Capture the cell that displays the provided text and extract its (X, Y) central coordinate. 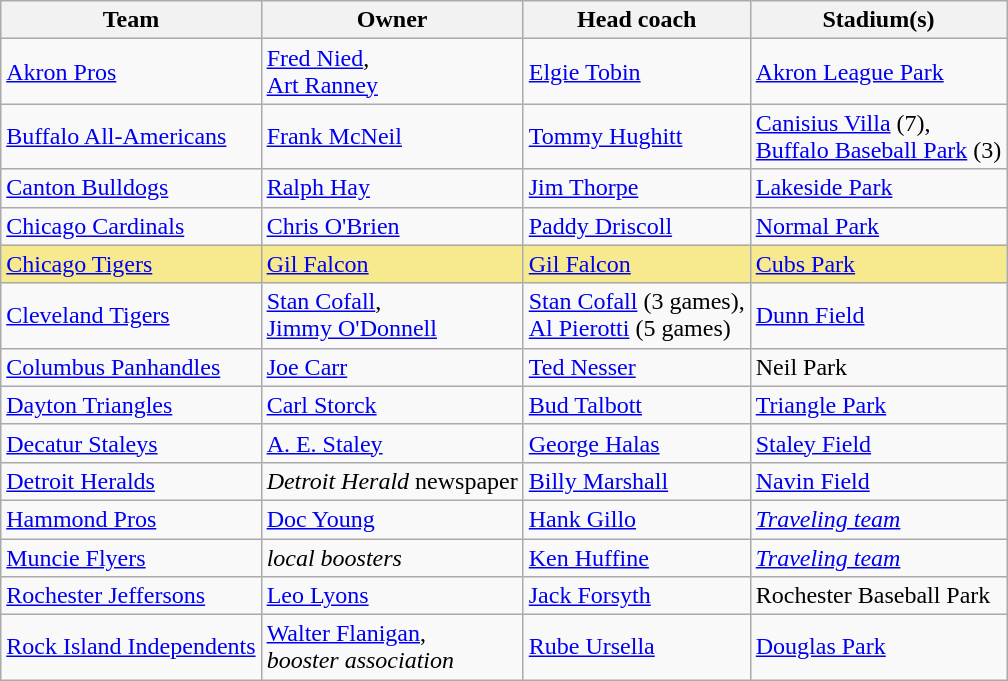
Chris O'Brien (392, 226)
Neil Park (878, 367)
Hank Gillo (636, 519)
Paddy Driscoll (636, 226)
Jim Thorpe (636, 188)
Rock Island Independents (131, 648)
A. E. Staley (392, 443)
local boosters (392, 557)
Detroit Heralds (131, 481)
Columbus Panhandles (131, 367)
Stan Cofall,Jimmy O'Donnell (392, 316)
Triangle Park (878, 405)
Billy Marshall (636, 481)
Akron League Park (878, 72)
Tommy Hughitt (636, 136)
Doc Young (392, 519)
Dunn Field (878, 316)
Canisius Villa (7), Buffalo Baseball Park (3) (878, 136)
Ralph Hay (392, 188)
Chicago Cardinals (131, 226)
Dayton Triangles (131, 405)
Jack Forsyth (636, 596)
Bud Talbott (636, 405)
Douglas Park (878, 648)
Cleveland Tigers (131, 316)
Detroit Herald newspaper (392, 481)
Carl Storck (392, 405)
Frank McNeil (392, 136)
Walter Flanigan,booster association (392, 648)
Fred Nied,Art Ranney (392, 72)
Stan Cofall (3 games), Al Pierotti (5 games) (636, 316)
Hammond Pros (131, 519)
Elgie Tobin (636, 72)
Leo Lyons (392, 596)
Cubs Park (878, 264)
Chicago Tigers (131, 264)
Muncie Flyers (131, 557)
Staley Field (878, 443)
Normal Park (878, 226)
Team (131, 20)
Rochester Jeffersons (131, 596)
Canton Bulldogs (131, 188)
Buffalo All-Americans (131, 136)
Rube Ursella (636, 648)
Rochester Baseball Park (878, 596)
Decatur Staleys (131, 443)
George Halas (636, 443)
Navin Field (878, 481)
Lakeside Park (878, 188)
Stadium(s) (878, 20)
Akron Pros (131, 72)
Owner (392, 20)
Head coach (636, 20)
Joe Carr (392, 367)
Ken Huffine (636, 557)
Ted Nesser (636, 367)
